Pinpoint the cell where the given text exists, returning its (X, Y) midpoint coordinate. 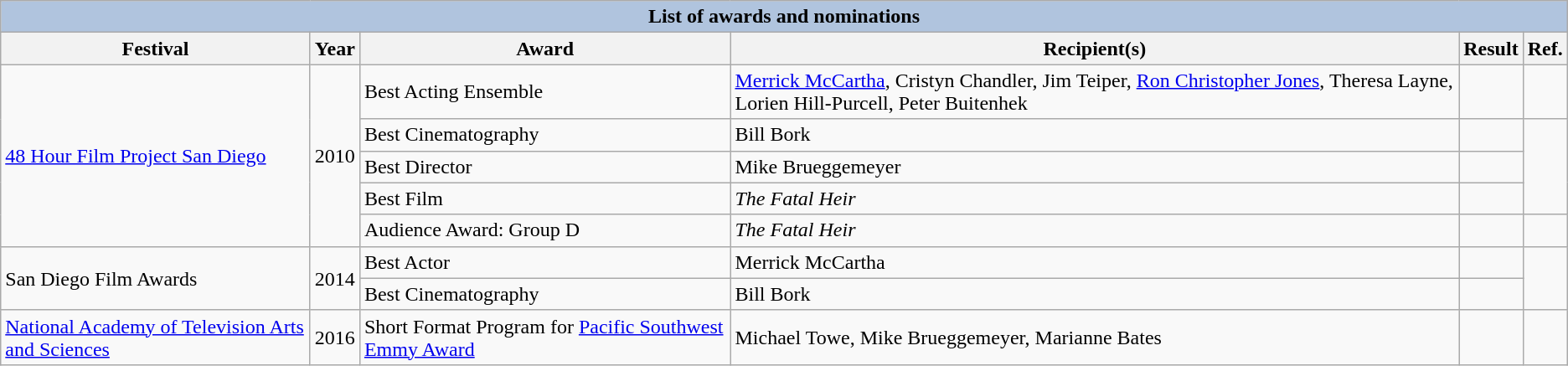
2010 (335, 156)
2016 (335, 337)
Best Acting Ensemble (544, 92)
Festival (156, 49)
Audience Award: Group D (544, 230)
Best Director (544, 167)
Award (544, 49)
Best Film (544, 198)
2014 (335, 278)
Year (335, 49)
Merrick McCartha (1095, 262)
Michael Towe, Mike Brueggemeyer, Marianne Bates (1095, 337)
Merrick McCartha, Cristyn Chandler, Jim Teiper, Ron Christopher Jones, Theresa Layne, Lorien Hill-Purcell, Peter Buitenhek (1095, 92)
Recipient(s) (1095, 49)
List of awards and nominations (784, 17)
Result (1491, 49)
Best Actor (544, 262)
Mike Brueggemeyer (1095, 167)
Short Format Program for Pacific Southwest Emmy Award (544, 337)
San Diego Film Awards (156, 278)
National Academy of Television Arts and Sciences (156, 337)
48 Hour Film Project San Diego (156, 156)
Ref. (1545, 49)
